Capture the cell that displays the provided text and extract its (X, Y) central coordinate. 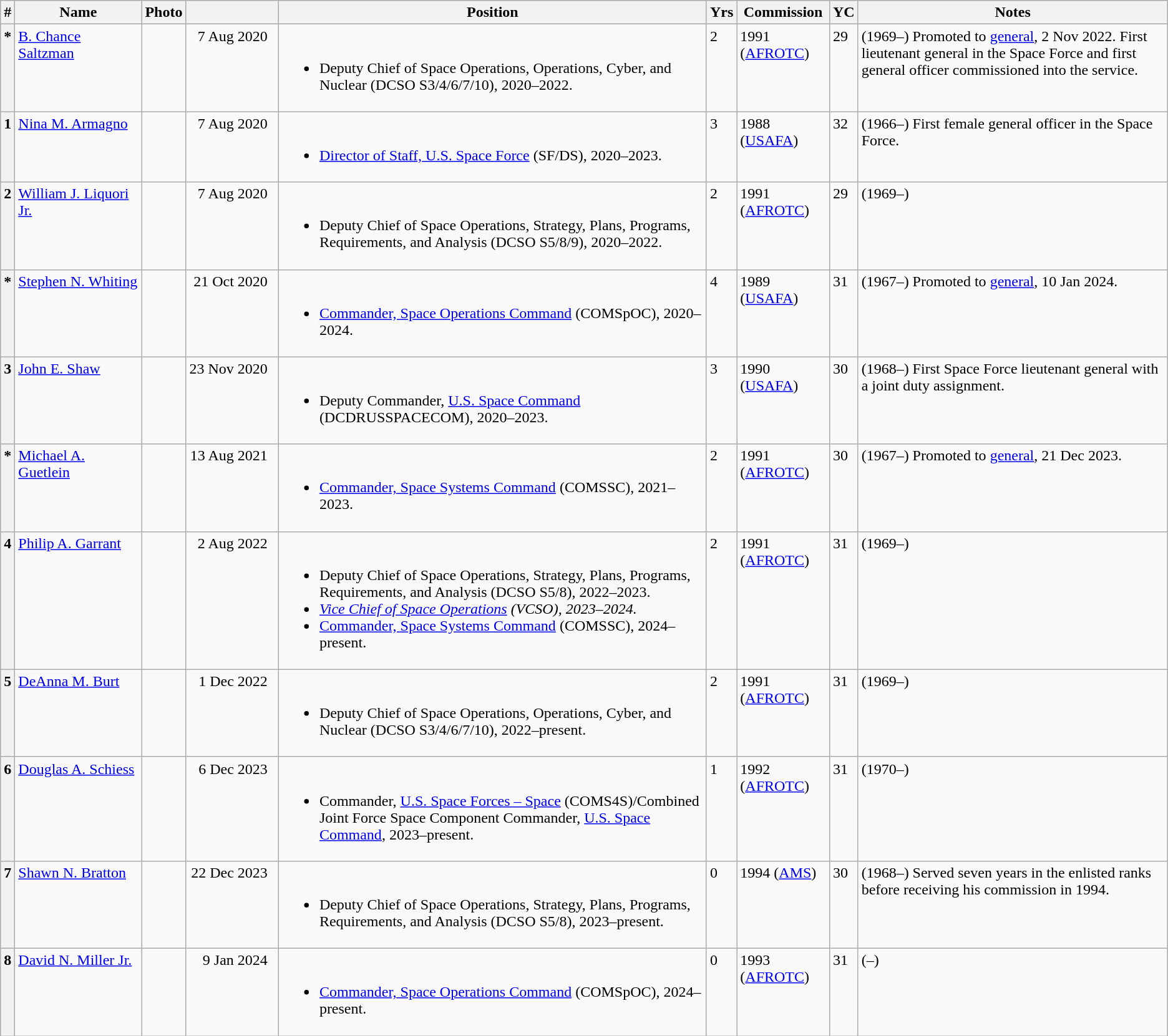
2 Aug 2022 (232, 600)
9 Jan 2024 (232, 992)
Douglas A. Schiess (79, 808)
13 Aug 2021 (232, 488)
Deputy Chief of Space Operations, Strategy, Plans, Programs, Requirements, and Analysis (DCSO S5/8/9), 2020–2022. (492, 226)
8 (7, 992)
5 (7, 713)
Deputy Chief of Space Operations, Operations, Cyber, and Nuclear (DCSO S3/4/6/7/10), 2022–present. (492, 713)
7 (7, 904)
Deputy Chief of Space Operations, Strategy, Plans, Programs, Requirements, and Analysis (DCSO S5/8), 2023–present. (492, 904)
Commander, Space Operations Command (COMSpOC), 2020–2024. (492, 313)
(1968–) First Space Force lieutenant general with a joint duty assignment. (1013, 400)
(–) (1013, 992)
1993 (AFROTC) (784, 992)
Deputy Chief of Space Operations, Operations, Cyber, and Nuclear (DCSO S3/4/6/7/10), 2020–2022. (492, 68)
1992 (AFROTC) (784, 808)
DeAnna M. Burt (79, 713)
Deputy Commander, U.S. Space Command (DCDRUSSPACECOM), 2020–2023. (492, 400)
John E. Shaw (79, 400)
Photo (163, 12)
Position (492, 12)
David N. Miller Jr. (79, 992)
Notes (1013, 12)
(1967–) Promoted to general, 21 Dec 2023. (1013, 488)
1989 (USAFA) (784, 313)
B. Chance Saltzman (79, 68)
Nina M. Armagno (79, 147)
Michael A. Guetlein (79, 488)
Commander, Space Systems Command (COMSSC), 2021–2023. (492, 488)
1 Dec 2022 (232, 713)
(1970–) (1013, 808)
(1968–) Served seven years in the enlisted ranks before receiving his commission in 1994. (1013, 904)
Name (79, 12)
(1969–) Promoted to general, 2 Nov 2022. First lieutenant general in the Space Force and first general officer commissioned into the service. (1013, 68)
Yrs (721, 12)
23 Nov 2020 (232, 400)
22 Dec 2023 (232, 904)
Stephen N. Whiting (79, 313)
Commission (784, 12)
Director of Staff, U.S. Space Force (SF/DS), 2020–2023. (492, 147)
Commander, U.S. Space Forces – Space (COMS4S)/Combined Joint Force Space Component Commander, U.S. Space Command, 2023–present. (492, 808)
Commander, Space Operations Command (COMSpOC), 2024–present. (492, 992)
6 (7, 808)
(1966–) First female general officer in the Space Force. (1013, 147)
21 Oct 2020 (232, 313)
32 (844, 147)
Philip A. Garrant (79, 600)
Shawn N. Bratton (79, 904)
YC (844, 12)
1988 (USAFA) (784, 147)
(1967–) Promoted to general, 10 Jan 2024. (1013, 313)
# (7, 12)
6 Dec 2023 (232, 808)
1990 (USAFA) (784, 400)
William J. Liquori Jr. (79, 226)
1994 (AMS) (784, 904)
